Return (x, y) of the center of cell containing provided text 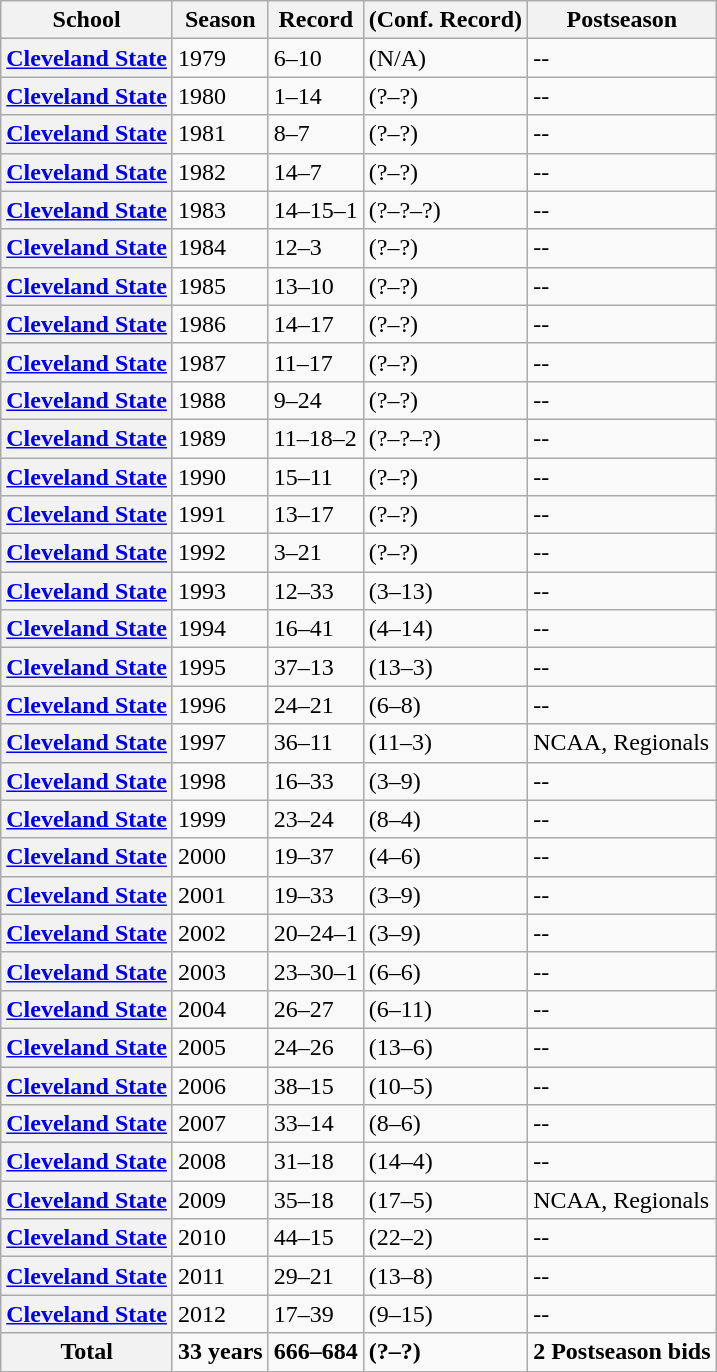
1993 (220, 591)
666–684 (316, 1352)
Record (316, 20)
(N/A) (445, 58)
(13–8) (445, 1276)
3–21 (316, 553)
(6–6) (445, 971)
11–18–2 (316, 438)
11–17 (316, 362)
2001 (220, 895)
1990 (220, 477)
1979 (220, 58)
1998 (220, 781)
2 Postseason bids (622, 1352)
(13–6) (445, 1047)
2004 (220, 1009)
33–14 (316, 1124)
38–15 (316, 1085)
1994 (220, 629)
1992 (220, 553)
1981 (220, 134)
1997 (220, 743)
20–24–1 (316, 933)
24–26 (316, 1047)
14–17 (316, 324)
17–39 (316, 1314)
(10–5) (445, 1085)
36–11 (316, 743)
24–21 (316, 705)
35–18 (316, 1200)
Total (87, 1352)
1980 (220, 96)
(4–6) (445, 857)
2008 (220, 1162)
15–11 (316, 477)
(17–5) (445, 1200)
13–10 (316, 286)
33 years (220, 1352)
(9–15) (445, 1314)
(3–13) (445, 591)
Postseason (622, 20)
2006 (220, 1085)
23–24 (316, 819)
2000 (220, 857)
1996 (220, 705)
2009 (220, 1200)
1985 (220, 286)
37–13 (316, 667)
26–27 (316, 1009)
1986 (220, 324)
14–15–1 (316, 210)
2007 (220, 1124)
12–33 (316, 591)
(8–4) (445, 819)
School (87, 20)
6–10 (316, 58)
16–41 (316, 629)
(11–3) (445, 743)
19–37 (316, 857)
12–3 (316, 248)
1983 (220, 210)
1989 (220, 438)
1982 (220, 172)
44–15 (316, 1238)
2005 (220, 1047)
1984 (220, 248)
2002 (220, 933)
16–33 (316, 781)
1–14 (316, 96)
(6–11) (445, 1009)
1988 (220, 400)
23–30–1 (316, 971)
(8–6) (445, 1124)
1987 (220, 362)
(4–14) (445, 629)
19–33 (316, 895)
(Conf. Record) (445, 20)
2011 (220, 1276)
(6–8) (445, 705)
(14–4) (445, 1162)
31–18 (316, 1162)
2012 (220, 1314)
1999 (220, 819)
2010 (220, 1238)
Season (220, 20)
(13–3) (445, 667)
1995 (220, 667)
14–7 (316, 172)
(22–2) (445, 1238)
8–7 (316, 134)
2003 (220, 971)
9–24 (316, 400)
29–21 (316, 1276)
13–17 (316, 515)
1991 (220, 515)
